From the cell containing the given text, extract its center point as [x, y] coordinate. 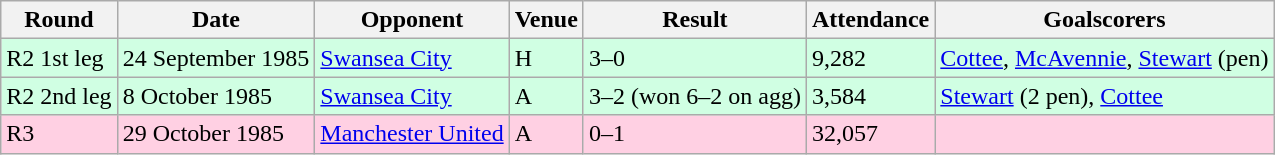
Stewart (2 pen), Cottee [1104, 96]
Opponent [412, 20]
Goalscorers [1104, 20]
Attendance [870, 20]
R3 [59, 134]
Round [59, 20]
29 October 1985 [216, 134]
3–0 [694, 58]
R2 1st leg [59, 58]
9,282 [870, 58]
Result [694, 20]
32,057 [870, 134]
0–1 [694, 134]
Date [216, 20]
Cottee, McAvennie, Stewart (pen) [1104, 58]
3,584 [870, 96]
8 October 1985 [216, 96]
Venue [546, 20]
3–2 (won 6–2 on agg) [694, 96]
Manchester United [412, 134]
24 September 1985 [216, 58]
R2 2nd leg [59, 96]
H [546, 58]
